From the cell containing the given text, extract its center point as (X, Y) coordinate. 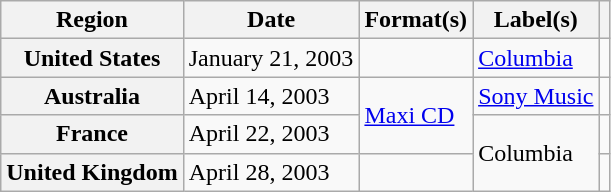
April 22, 2003 (271, 134)
United States (92, 58)
Australia (92, 96)
Format(s) (416, 20)
Label(s) (536, 20)
Region (92, 20)
United Kingdom (92, 172)
April 14, 2003 (271, 96)
France (92, 134)
Date (271, 20)
January 21, 2003 (271, 58)
Sony Music (536, 96)
Maxi CD (416, 115)
April 28, 2003 (271, 172)
